Search for the cell housing the specified text and yield its (x, y) center coordinate. 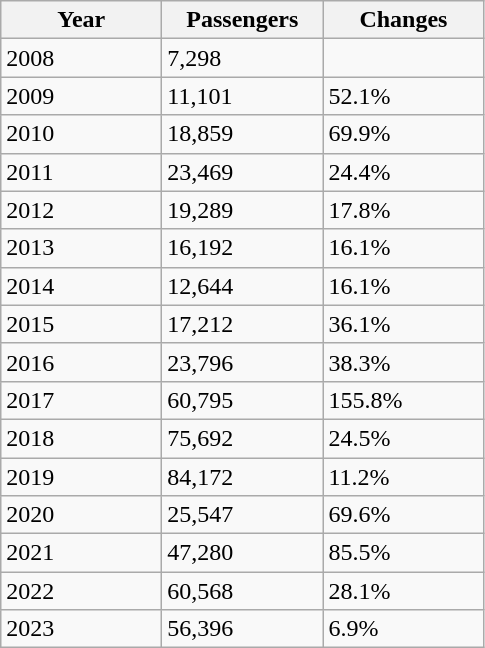
6.9% (404, 629)
19,289 (242, 210)
28.1% (404, 591)
2009 (82, 96)
24.4% (404, 172)
2022 (82, 591)
16,192 (242, 248)
47,280 (242, 553)
2008 (82, 58)
69.6% (404, 515)
69.9% (404, 134)
75,692 (242, 438)
17.8% (404, 210)
2010 (82, 134)
2015 (82, 324)
155.8% (404, 400)
60,568 (242, 591)
Changes (404, 20)
2011 (82, 172)
23,796 (242, 362)
7,298 (242, 58)
25,547 (242, 515)
60,795 (242, 400)
56,396 (242, 629)
36.1% (404, 324)
85.5% (404, 553)
Year (82, 20)
23,469 (242, 172)
11,101 (242, 96)
52.1% (404, 96)
2019 (82, 477)
17,212 (242, 324)
2020 (82, 515)
Passengers (242, 20)
2013 (82, 248)
2017 (82, 400)
2023 (82, 629)
2018 (82, 438)
2014 (82, 286)
2016 (82, 362)
84,172 (242, 477)
11.2% (404, 477)
12,644 (242, 286)
2021 (82, 553)
24.5% (404, 438)
2012 (82, 210)
18,859 (242, 134)
38.3% (404, 362)
